Return the [x, y] coordinate for the center point of the cell that contains the specified text.  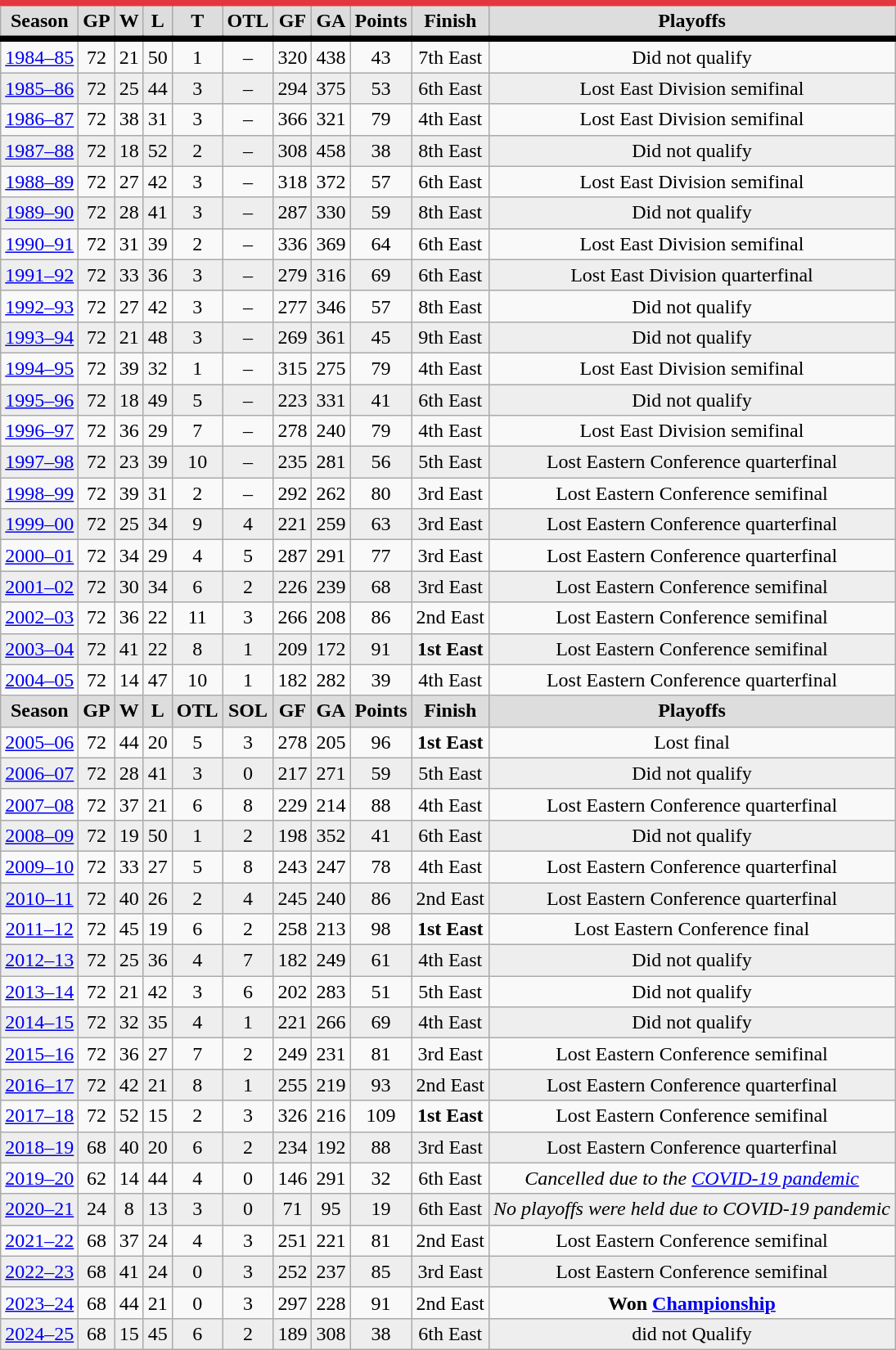
1996–97 [39, 431]
1999–00 [39, 524]
1992–93 [39, 306]
1986–87 [39, 119]
279 [293, 275]
47 [157, 680]
9 [197, 524]
109 [381, 1116]
9th East [450, 337]
1994–95 [39, 368]
2014–15 [39, 1023]
216 [331, 1116]
2016–17 [39, 1085]
223 [293, 400]
235 [293, 462]
53 [381, 88]
269 [293, 337]
1991–92 [39, 275]
2006–07 [39, 773]
258 [293, 929]
2005–06 [39, 742]
217 [293, 773]
2008–09 [39, 835]
202 [293, 992]
315 [293, 368]
214 [331, 804]
Lost Eastern Conference final [691, 929]
282 [331, 680]
262 [331, 493]
2023–24 [39, 1303]
Lost final [691, 742]
375 [331, 88]
2009–10 [39, 866]
T [197, 21]
316 [331, 275]
198 [293, 835]
192 [331, 1147]
361 [331, 337]
297 [293, 1303]
226 [293, 587]
326 [293, 1116]
292 [293, 493]
1984–85 [39, 56]
321 [331, 119]
1990–91 [39, 244]
243 [293, 866]
146 [293, 1178]
2024–25 [39, 1334]
2004–05 [39, 680]
331 [331, 400]
23 [129, 462]
259 [331, 524]
2003–04 [39, 649]
Won Championship [691, 1303]
1989–90 [39, 213]
458 [331, 151]
77 [381, 556]
228 [331, 1303]
438 [331, 56]
1993–94 [39, 337]
320 [293, 56]
1998–99 [39, 493]
229 [293, 804]
251 [293, 1240]
245 [293, 898]
352 [331, 835]
208 [331, 618]
2001–02 [39, 587]
71 [293, 1209]
43 [381, 56]
2017–18 [39, 1116]
61 [381, 961]
1988–89 [39, 182]
2021–22 [39, 1240]
209 [293, 649]
1987–88 [39, 151]
80 [381, 493]
13 [157, 1209]
26 [157, 898]
205 [331, 742]
2002–03 [39, 618]
336 [293, 244]
30 [129, 587]
247 [331, 866]
35 [157, 1023]
85 [381, 1271]
51 [381, 992]
49 [157, 400]
1985–86 [39, 88]
234 [293, 1147]
No playoffs were held due to COVID-19 pandemic [691, 1209]
366 [293, 119]
294 [293, 88]
252 [293, 1271]
281 [331, 462]
78 [381, 866]
SOL [248, 711]
2019–20 [39, 1178]
Lost East Division quarterfinal [691, 275]
2011–12 [39, 929]
7th East [450, 56]
369 [331, 244]
63 [381, 524]
283 [331, 992]
213 [331, 929]
2022–23 [39, 1271]
2012–13 [39, 961]
93 [381, 1085]
1995–96 [39, 400]
64 [381, 244]
237 [331, 1271]
330 [331, 213]
98 [381, 929]
255 [293, 1085]
275 [331, 368]
did not Qualify [691, 1334]
372 [331, 182]
48 [157, 337]
219 [331, 1085]
2007–08 [39, 804]
2015–16 [39, 1054]
95 [331, 1209]
56 [381, 462]
277 [293, 306]
271 [331, 773]
2020–21 [39, 1209]
239 [331, 587]
2000–01 [39, 556]
2013–14 [39, 992]
96 [381, 742]
2010–11 [39, 898]
318 [293, 182]
231 [331, 1054]
189 [293, 1334]
346 [331, 306]
1997–98 [39, 462]
11 [197, 618]
Cancelled due to the COVID-19 pandemic [691, 1178]
62 [97, 1178]
2018–19 [39, 1147]
172 [331, 649]
